Locate the cell with the specified text and output its [x, y] center coordinate. 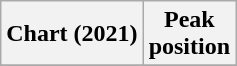
Peakposition [189, 34]
Chart (2021) [72, 34]
